Capture the cell that displays the provided text and extract its [X, Y] central coordinate. 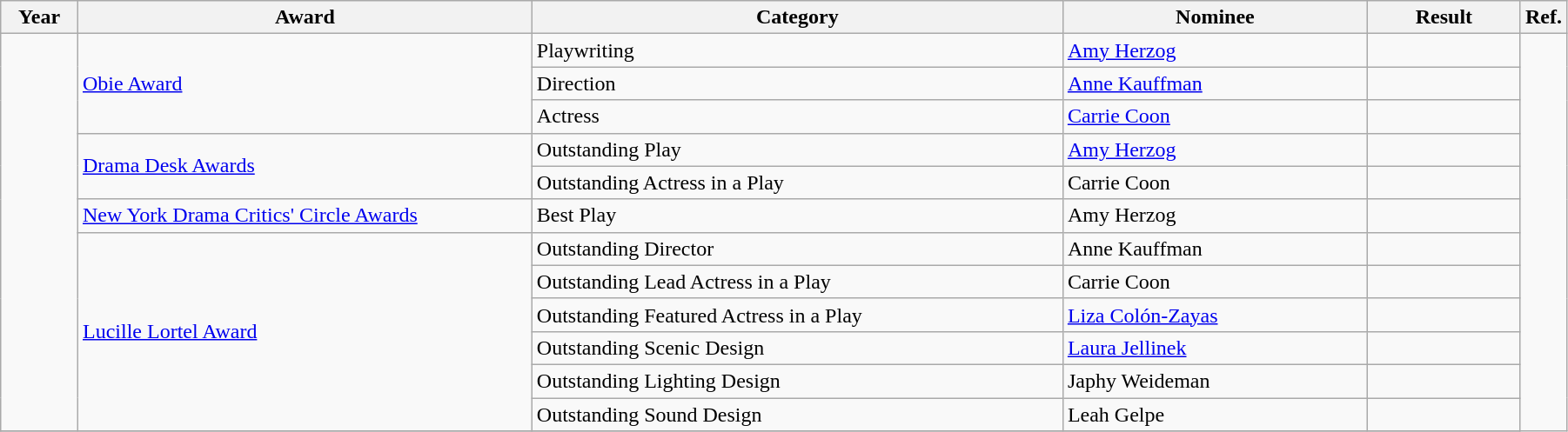
Outstanding Lead Actress in a Play [797, 282]
Leah Gelpe [1215, 415]
Outstanding Sound Design [797, 415]
Outstanding Director [797, 249]
Actress [797, 116]
Outstanding Scenic Design [797, 348]
Direction [797, 83]
Playwriting [797, 50]
Year [40, 17]
Result [1444, 17]
Category [797, 17]
Laura Jellinek [1215, 348]
Nominee [1215, 17]
Outstanding Lighting Design [797, 381]
Ref. [1544, 17]
Drama Desk Awards [305, 166]
Best Play [797, 216]
Liza Colón-Zayas [1215, 315]
Outstanding Play [797, 150]
New York Drama Critics' Circle Awards [305, 216]
Outstanding Featured Actress in a Play [797, 315]
Obie Award [305, 83]
Award [305, 17]
Outstanding Actress in a Play [797, 183]
Lucille Lortel Award [305, 331]
Japhy Weideman [1215, 381]
